Pinpoint the cell where the given text exists, returning its (x, y) midpoint coordinate. 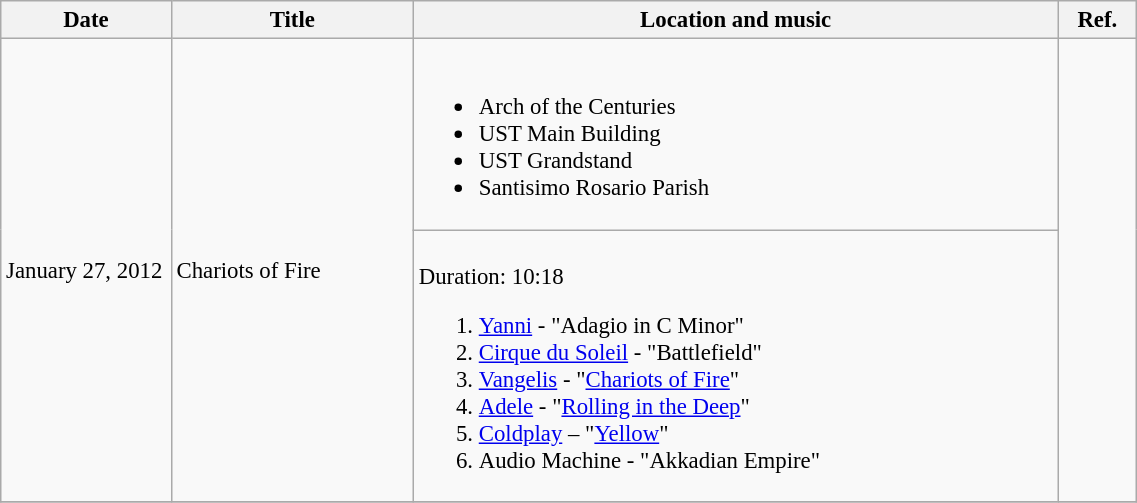
Ref. (1098, 20)
Arch of the CenturiesUST Main BuildingUST GrandstandSantisimo Rosario Parish (735, 134)
Chariots of Fire (292, 270)
Date (86, 20)
Location and music (735, 20)
Title (292, 20)
January 27, 2012 (86, 270)
